Determine the (X, Y) coordinate at the center of the cell enclosing the given text.  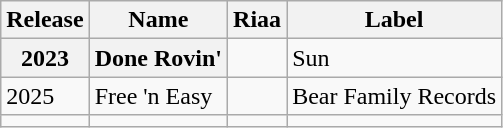
Sun (394, 58)
Release (45, 20)
Label (394, 20)
Name (158, 20)
Riaa (258, 20)
2025 (45, 96)
Bear Family Records (394, 96)
Free 'n Easy (158, 96)
2023 (45, 58)
Done Rovin' (158, 58)
